Identify which cell holds the provided text, then report its (x, y) central coordinate. 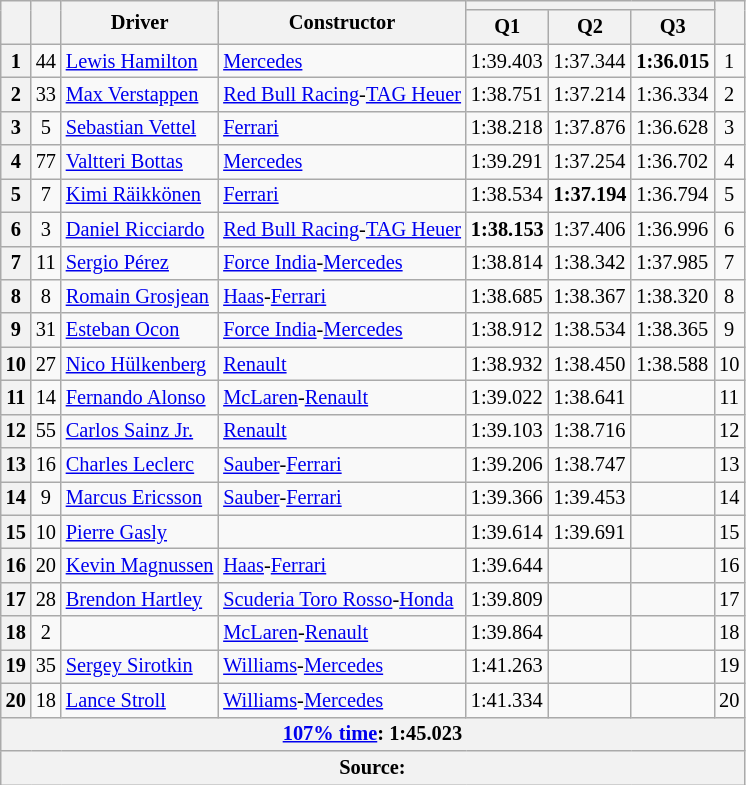
Charles Leclerc (140, 465)
1:38.342 (590, 263)
55 (46, 431)
1:36.702 (672, 162)
1:38.751 (508, 94)
Driver (140, 22)
28 (46, 599)
1:37.344 (590, 61)
Pierre Gasly (140, 532)
Romain Grosjean (140, 296)
1:41.263 (508, 666)
Valtteri Bottas (140, 162)
1:36.015 (672, 61)
1:38.641 (590, 397)
77 (46, 162)
1:39.644 (508, 565)
Marcus Ericsson (140, 498)
31 (46, 330)
1:38.716 (590, 431)
1:38.685 (508, 296)
1:37.985 (672, 263)
Q2 (590, 27)
1:39.206 (508, 465)
1:38.153 (508, 229)
Kimi Räikkönen (140, 195)
Max Verstappen (140, 94)
Nico Hülkenberg (140, 364)
1:36.794 (672, 195)
1:38.218 (508, 128)
Sergio Pérez (140, 263)
Brendon Hartley (140, 599)
Q3 (672, 27)
1:37.214 (590, 94)
Scuderia Toro Rosso-Honda (342, 599)
1:38.365 (672, 330)
1:38.320 (672, 296)
1:37.406 (590, 229)
Carlos Sainz Jr. (140, 431)
Lewis Hamilton (140, 61)
Esteban Ocon (140, 330)
1:38.367 (590, 296)
1:38.814 (508, 263)
1:36.334 (672, 94)
107% time: 1:45.023 (372, 734)
Sebastian Vettel (140, 128)
1:37.876 (590, 128)
Q1 (508, 27)
1:39.453 (590, 498)
33 (46, 94)
1:38.932 (508, 364)
1:39.403 (508, 61)
Lance Stroll (140, 700)
1:36.628 (672, 128)
1:39.022 (508, 397)
Daniel Ricciardo (140, 229)
1:39.864 (508, 633)
1:39.809 (508, 599)
44 (46, 61)
1:37.254 (590, 162)
1:38.912 (508, 330)
1:39.366 (508, 498)
1:41.334 (508, 700)
Sergey Sirotkin (140, 666)
Kevin Magnussen (140, 565)
Fernando Alonso (140, 397)
1:38.450 (590, 364)
Source: (372, 767)
1:38.747 (590, 465)
27 (46, 364)
35 (46, 666)
1:36.996 (672, 229)
1:37.194 (590, 195)
1:39.291 (508, 162)
1:38.588 (672, 364)
1:39.103 (508, 431)
1:39.691 (590, 532)
Constructor (342, 22)
1:39.614 (508, 532)
